Find where the given text appears and provide that cell's center as (X, Y) coordinate. 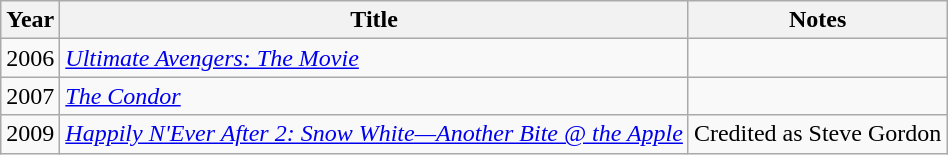
The Condor (374, 96)
2009 (30, 134)
Notes (817, 20)
Year (30, 20)
Happily N'Ever After 2: Snow White—Another Bite @ the Apple (374, 134)
Ultimate Avengers: The Movie (374, 58)
Credited as Steve Gordon (817, 134)
2007 (30, 96)
Title (374, 20)
2006 (30, 58)
